Locate the cell with the specified text and output its [x, y] center coordinate. 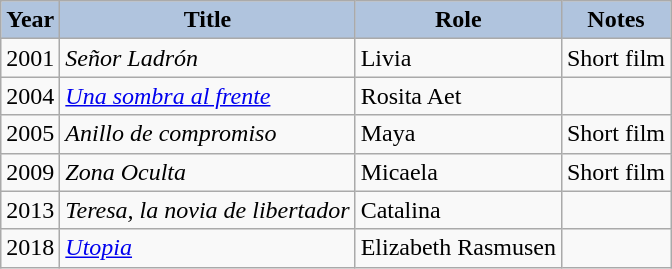
Señor Ladrón [208, 58]
2001 [30, 58]
Micaela [458, 172]
2018 [30, 248]
Catalina [458, 210]
2005 [30, 134]
Una sombra al frente [208, 96]
2004 [30, 96]
Livia [458, 58]
2009 [30, 172]
Zona Oculta [208, 172]
2013 [30, 210]
Anillo de compromiso [208, 134]
Notes [616, 20]
Teresa, la novia de libertador [208, 210]
Maya [458, 134]
Role [458, 20]
Rosita Aet [458, 96]
Elizabeth Rasmusen [458, 248]
Title [208, 20]
Utopia [208, 248]
Year [30, 20]
